Search for the cell housing the specified text and yield its (x, y) center coordinate. 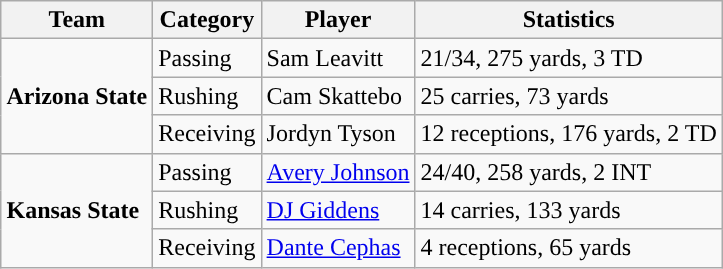
Dante Cephas (338, 248)
Jordyn Tyson (338, 134)
Sam Leavitt (338, 58)
Cam Skattebo (338, 96)
14 carries, 133 yards (568, 210)
25 carries, 73 yards (568, 96)
Category (207, 20)
4 receptions, 65 yards (568, 248)
24/40, 258 yards, 2 INT (568, 172)
Kansas State (77, 210)
DJ Giddens (338, 210)
Arizona State (77, 96)
Avery Johnson (338, 172)
Player (338, 20)
Statistics (568, 20)
Team (77, 20)
21/34, 275 yards, 3 TD (568, 58)
12 receptions, 176 yards, 2 TD (568, 134)
